Output the [X, Y] coordinate of the center of the cell containing the given text.  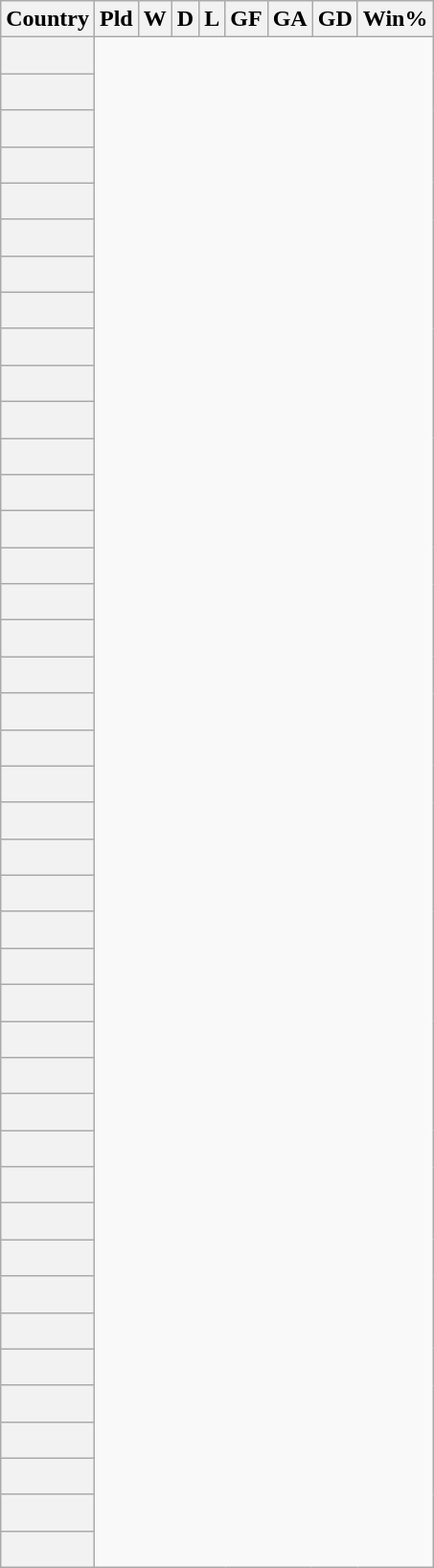
Pld [116, 19]
D [185, 19]
GD [335, 19]
Country [48, 19]
GF [246, 19]
GA [289, 19]
Win% [395, 19]
L [213, 19]
W [155, 19]
